Capture the cell that displays the provided text and extract its [X, Y] central coordinate. 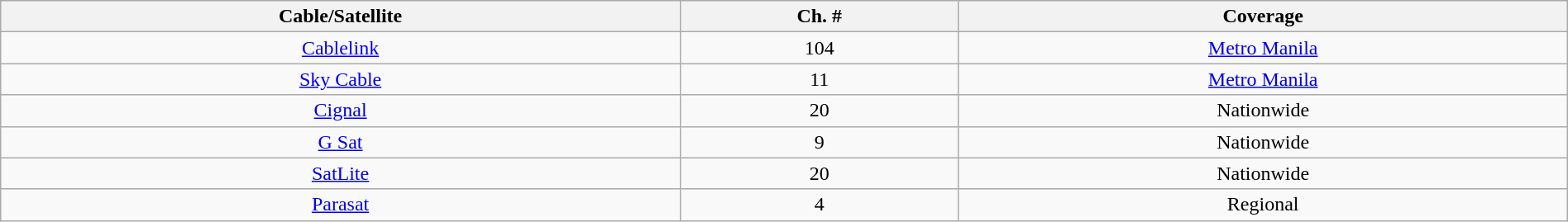
G Sat [341, 142]
104 [819, 48]
9 [819, 142]
Cablelink [341, 48]
Ch. # [819, 17]
Coverage [1263, 17]
Sky Cable [341, 79]
11 [819, 79]
Regional [1263, 205]
SatLite [341, 173]
4 [819, 205]
Cable/Satellite [341, 17]
Parasat [341, 205]
Cignal [341, 111]
